Identify which cell holds the provided text, then report its [x, y] central coordinate. 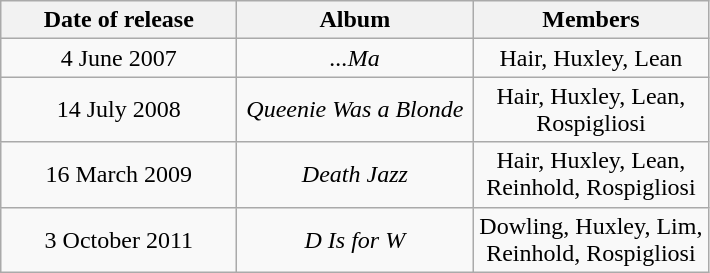
Dowling, Huxley, Lim, Reinhold, Rospigliosi [591, 240]
Queenie Was a Blonde [355, 110]
D Is for W [355, 240]
Date of release [119, 20]
Hair, Huxley, Lean, Rospigliosi [591, 110]
14 July 2008 [119, 110]
Members [591, 20]
4 June 2007 [119, 58]
Hair, Huxley, Lean [591, 58]
16 March 2009 [119, 174]
Album [355, 20]
3 October 2011 [119, 240]
...Ma [355, 58]
Death Jazz [355, 174]
Hair, Huxley, Lean, Reinhold, Rospigliosi [591, 174]
